Output the (X, Y) coordinate of the center of the cell containing the given text.  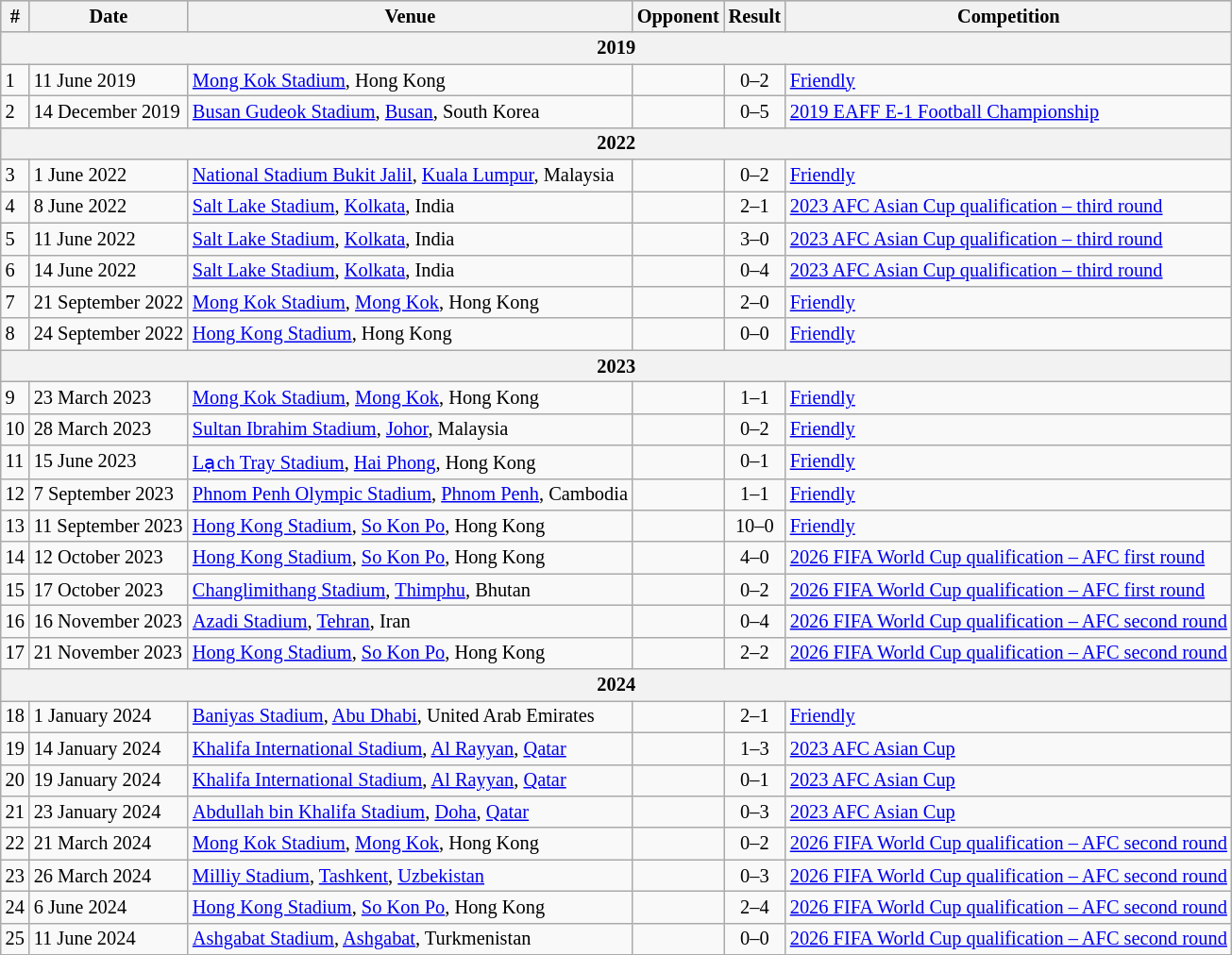
2–2 (755, 653)
21 November 2023 (109, 653)
Busan Gudeok Stadium, Busan, South Korea (410, 111)
10–0 (755, 526)
22 (15, 844)
12 October 2023 (109, 558)
21 March 2024 (109, 844)
12 (15, 494)
2024 (616, 685)
14 June 2022 (109, 271)
0–5 (755, 111)
14 (15, 558)
23 (15, 876)
Changlimithang Stadium, Thimphu, Bhutan (410, 590)
24 September 2022 (109, 334)
21 (15, 812)
14 December 2019 (109, 111)
3 (15, 176)
# (15, 16)
10 (15, 429)
11 September 2023 (109, 526)
11 June 2024 (109, 939)
23 March 2023 (109, 397)
Mong Kok Stadium, Hong Kong (410, 80)
Milliy Stadium, Tashkent, Uzbekistan (410, 876)
Azadi Stadium, Tehran, Iran (410, 621)
1 (15, 80)
Hong Kong Stadium, Hong Kong (410, 334)
24 (15, 907)
11 (15, 462)
26 March 2024 (109, 876)
9 (15, 397)
7 September 2023 (109, 494)
19 January 2024 (109, 780)
28 March 2023 (109, 429)
15 (15, 590)
18 (15, 716)
1 January 2024 (109, 716)
2–4 (755, 907)
Abdullah bin Khalifa Stadium, Doha, Qatar (410, 812)
16 (15, 621)
23 January 2024 (109, 812)
3–0 (755, 239)
2023 (616, 366)
2019 (616, 48)
Sultan Ibrahim Stadium, Johor, Malaysia (410, 429)
Ashgabat Stadium, Ashgabat, Turkmenistan (410, 939)
Competition (1008, 16)
17 October 2023 (109, 590)
2022 (616, 143)
Result (755, 16)
15 June 2023 (109, 462)
14 January 2024 (109, 748)
6 (15, 271)
Lạch Tray Stadium, Hai Phong, Hong Kong (410, 462)
1 June 2022 (109, 176)
13 (15, 526)
20 (15, 780)
Opponent (678, 16)
16 November 2023 (109, 621)
11 June 2019 (109, 80)
Phnom Penh Olympic Stadium, Phnom Penh, Cambodia (410, 494)
19 (15, 748)
4 (15, 207)
5 (15, 239)
21 September 2022 (109, 302)
2019 EAFF E-1 Football Championship (1008, 111)
Baniyas Stadium, Abu Dhabi, United Arab Emirates (410, 716)
8 (15, 334)
8 June 2022 (109, 207)
Venue (410, 16)
7 (15, 302)
1–3 (755, 748)
2 (15, 111)
25 (15, 939)
National Stadium Bukit Jalil, Kuala Lumpur, Malaysia (410, 176)
2–0 (755, 302)
11 June 2022 (109, 239)
6 June 2024 (109, 907)
Date (109, 16)
17 (15, 653)
4–0 (755, 558)
